Capture the cell that displays the provided text and extract its [x, y] central coordinate. 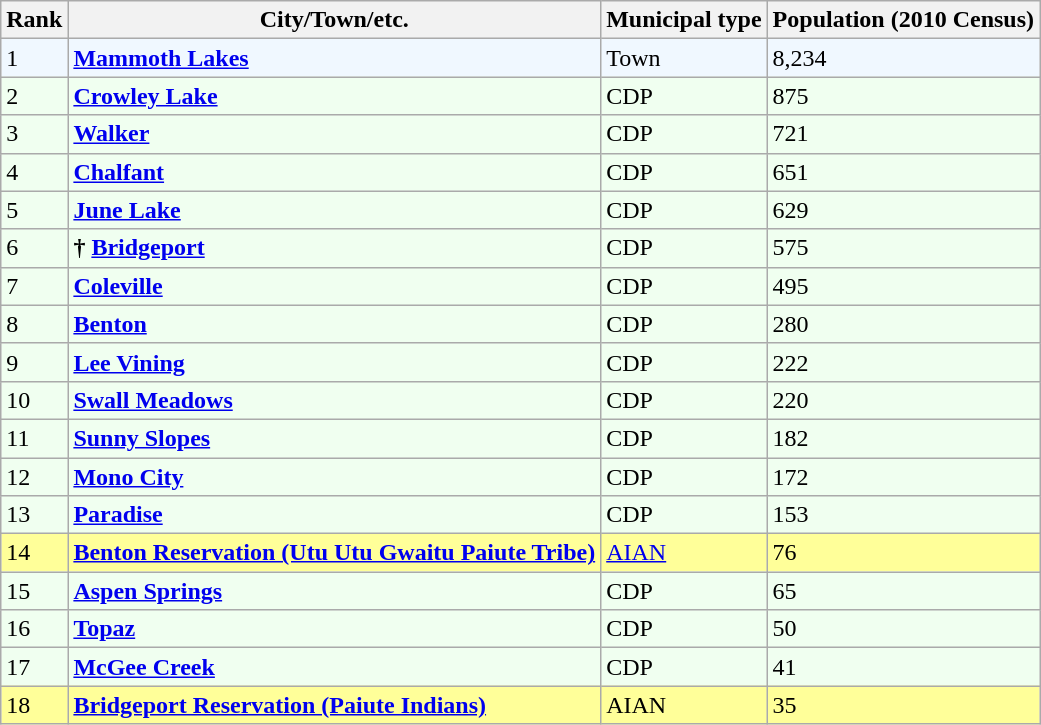
10 [34, 400]
172 [903, 477]
16 [34, 629]
13 [34, 515]
12 [34, 477]
153 [903, 515]
Aspen Springs [334, 591]
9 [34, 362]
6 [34, 248]
Mono City [334, 477]
35 [903, 705]
Chalfant [334, 172]
14 [34, 553]
Town [684, 58]
4 [34, 172]
June Lake [334, 210]
629 [903, 210]
Population (2010 Census) [903, 20]
Mammoth Lakes [334, 58]
Lee Vining [334, 362]
651 [903, 172]
Benton [334, 324]
222 [903, 362]
1 [34, 58]
76 [903, 553]
11 [34, 438]
Crowley Lake [334, 96]
† Bridgeport [334, 248]
Walker [334, 134]
50 [903, 629]
Paradise [334, 515]
875 [903, 96]
41 [903, 667]
8 [34, 324]
5 [34, 210]
Topaz [334, 629]
Bridgeport Reservation (Paiute Indians) [334, 705]
280 [903, 324]
McGee Creek [334, 667]
Municipal type [684, 20]
Rank [34, 20]
18 [34, 705]
575 [903, 248]
15 [34, 591]
Coleville [334, 286]
2 [34, 96]
65 [903, 591]
Benton Reservation (Utu Utu Gwaitu Paiute Tribe) [334, 553]
495 [903, 286]
8,234 [903, 58]
182 [903, 438]
City/Town/etc. [334, 20]
Sunny Slopes [334, 438]
17 [34, 667]
7 [34, 286]
3 [34, 134]
220 [903, 400]
721 [903, 134]
Swall Meadows [334, 400]
